Determine the [x, y] coordinate at the center of the cell enclosing the given text.  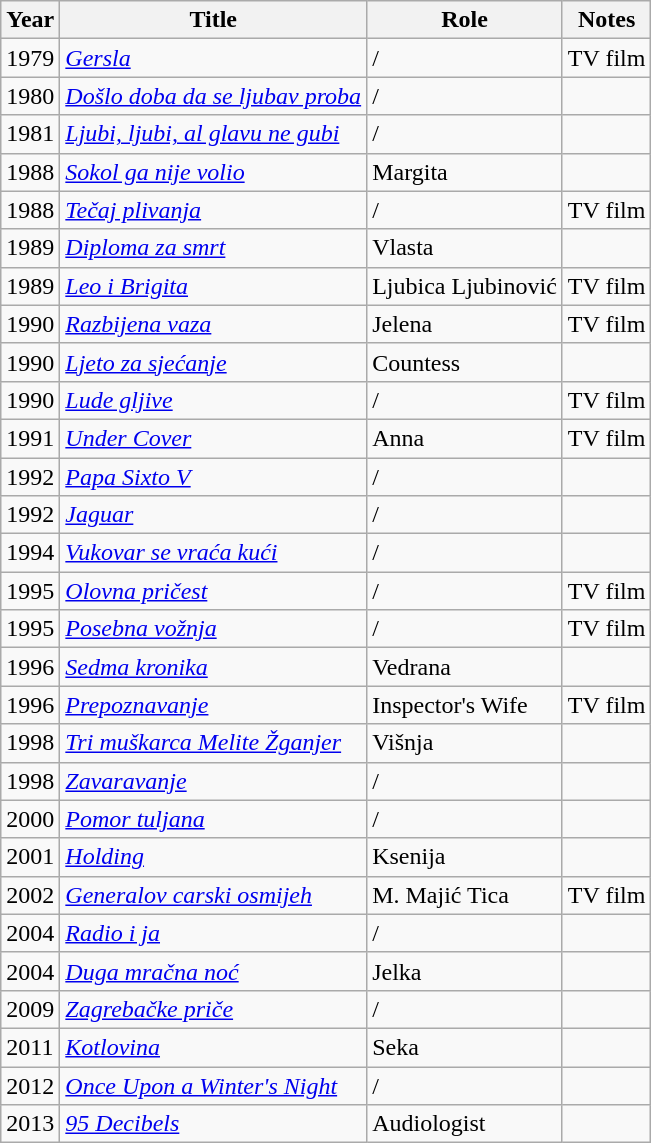
Kotlovina [214, 1047]
Zavaravanje [214, 781]
Role [465, 20]
Višnja [465, 743]
M. Majić Tica [465, 895]
95 Decibels [214, 1124]
Radio i ja [214, 933]
Generalov carski osmijeh [214, 895]
Ljubica Ljubinović [465, 286]
Under Cover [214, 438]
1991 [30, 438]
2011 [30, 1047]
Tri muškarca Melite Žganjer [214, 743]
Holding [214, 857]
Posebna vožnja [214, 629]
Olovna pričest [214, 591]
Lude gljive [214, 400]
Tečaj plivanja [214, 210]
2012 [30, 1085]
Vukovar se vraća kući [214, 553]
Ljeto za sjećanje [214, 362]
Pomor tuljana [214, 819]
Anna [465, 438]
1980 [30, 96]
2009 [30, 1009]
Inspector's Wife [465, 705]
Ljubi, ljubi, al glavu ne gubi [214, 134]
Ksenija [465, 857]
Prepoznavanje [214, 705]
Vlasta [465, 248]
Jelena [465, 324]
Notes [606, 20]
Sedma kronika [214, 667]
Once Upon a Winter's Night [214, 1085]
Zagrebačke priče [214, 1009]
Year [30, 20]
Seka [465, 1047]
2002 [30, 895]
Leo i Brigita [214, 286]
1981 [30, 134]
Sokol ga nije volio [214, 172]
Razbijena vaza [214, 324]
Duga mračna noć [214, 971]
Countess [465, 362]
Papa Sixto V [214, 477]
Diploma za smrt [214, 248]
2013 [30, 1124]
Jaguar [214, 515]
Title [214, 20]
1979 [30, 58]
1994 [30, 553]
Audiologist [465, 1124]
Došlo doba da se ljubav proba [214, 96]
2001 [30, 857]
Jelka [465, 971]
Gersla [214, 58]
2000 [30, 819]
Margita [465, 172]
Vedrana [465, 667]
